Scan for the cell matching the given text and deliver its [x, y] coordinate at center. 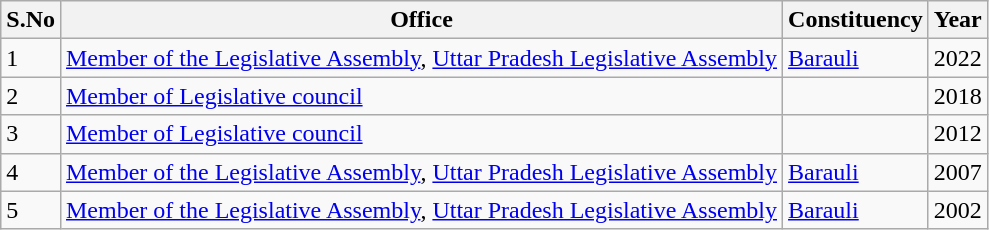
S.No [31, 20]
3 [31, 134]
2007 [958, 172]
2002 [958, 210]
2012 [958, 134]
Office [421, 20]
2 [31, 96]
Constituency [856, 20]
Year [958, 20]
2018 [958, 96]
5 [31, 210]
4 [31, 172]
2022 [958, 58]
1 [31, 58]
